Find where the given text appears and provide that cell's center as (X, Y) coordinate. 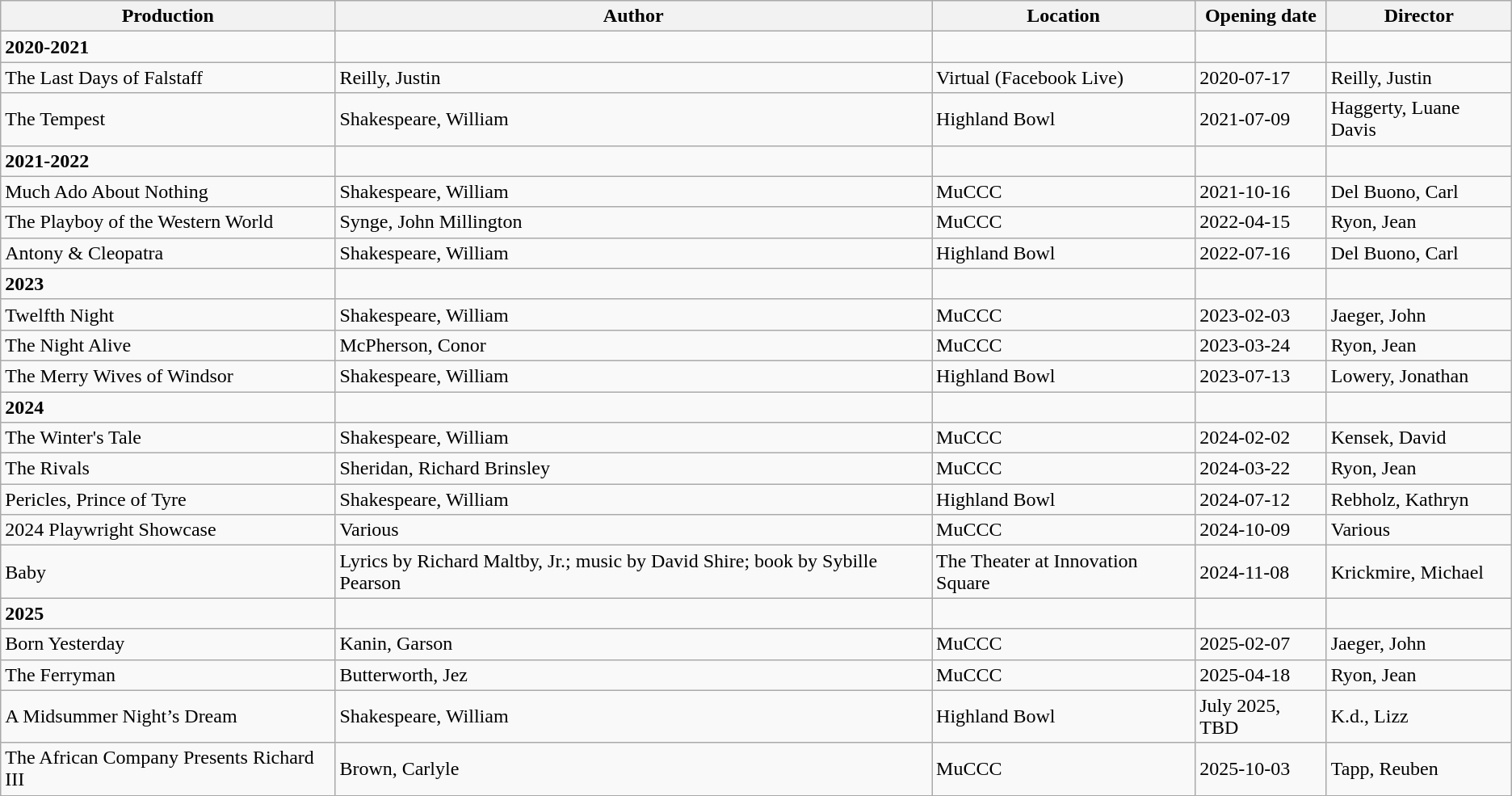
Kensek, David (1418, 438)
Opening date (1262, 16)
A Midsummer Night’s Dream (168, 716)
Author (633, 16)
2024 Playwright Showcase (168, 530)
Krickmire, Michael (1418, 572)
Director (1418, 16)
Butterworth, Jez (633, 675)
Baby (168, 572)
Antony & Cleopatra (168, 253)
McPherson, Conor (633, 345)
2021-07-09 (1262, 120)
Pericles, Prince of Tyre (168, 499)
2022-04-15 (1262, 222)
The Merry Wives of Windsor (168, 376)
2021-10-16 (1262, 192)
Sheridan, Richard Brinsley (633, 469)
2025-10-03 (1262, 769)
Lyrics by Richard Maltby, Jr.; music by David Shire; book by Sybille Pearson (633, 572)
2020-07-17 (1262, 78)
2022-07-16 (1262, 253)
2024 (168, 406)
Location (1064, 16)
The Tempest (168, 120)
2023 (168, 284)
2025-02-07 (1262, 644)
Born Yesterday (168, 644)
K.d., Lizz (1418, 716)
The African Company Presents Richard III (168, 769)
2024-03-22 (1262, 469)
Synge, John Millington (633, 222)
2020-2021 (168, 47)
The Theater at Innovation Square (1064, 572)
2021-2022 (168, 161)
2023-07-13 (1262, 376)
The Last Days of Falstaff (168, 78)
2023-02-03 (1262, 314)
2024-02-02 (1262, 438)
2023-03-24 (1262, 345)
Kanin, Garson (633, 644)
2024-10-09 (1262, 530)
Much Ado About Nothing (168, 192)
Haggerty, Luane Davis (1418, 120)
2025-04-18 (1262, 675)
The Playboy of the Western World (168, 222)
Tapp, Reuben (1418, 769)
2024-11-08 (1262, 572)
2024-07-12 (1262, 499)
The Night Alive (168, 345)
Twelfth Night (168, 314)
July 2025, TBD (1262, 716)
The Ferryman (168, 675)
Brown, Carlyle (633, 769)
Lowery, Jonathan (1418, 376)
The Rivals (168, 469)
The Winter's Tale (168, 438)
Virtual (Facebook Live) (1064, 78)
Production (168, 16)
Rebholz, Kathryn (1418, 499)
2025 (168, 613)
